Pinpoint the cell where the given text exists, returning its [X, Y] midpoint coordinate. 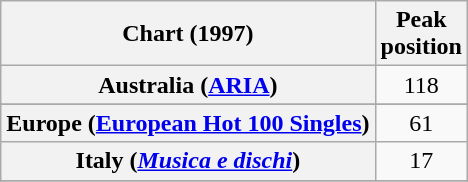
61 [421, 123]
17 [421, 161]
Chart (1997) [188, 34]
Australia (ARIA) [188, 85]
Italy (Musica e dischi) [188, 161]
118 [421, 85]
Peakposition [421, 34]
Europe (European Hot 100 Singles) [188, 123]
